Return the (x, y) coordinate for the center point of the cell that contains the specified text.  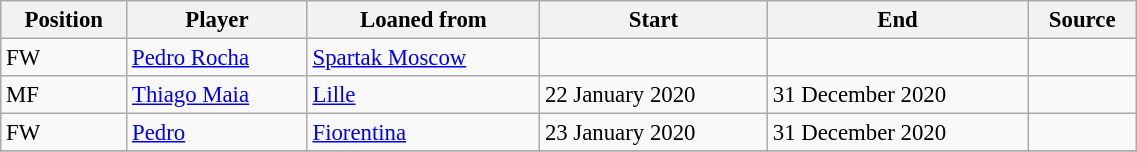
Player (217, 20)
Pedro (217, 133)
Start (654, 20)
Thiago Maia (217, 95)
Pedro Rocha (217, 58)
Fiorentina (423, 133)
Spartak Moscow (423, 58)
22 January 2020 (654, 95)
Position (64, 20)
Loaned from (423, 20)
End (897, 20)
Lille (423, 95)
MF (64, 95)
23 January 2020 (654, 133)
Source (1082, 20)
